Identify which cell holds the provided text, then report its (X, Y) central coordinate. 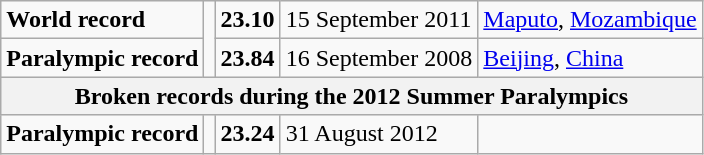
16 September 2008 (379, 58)
23.10 (248, 20)
World record (102, 20)
Maputo, Mozambique (590, 20)
23.84 (248, 58)
Broken records during the 2012 Summer Paralympics (352, 96)
Beijing, China (590, 58)
15 September 2011 (379, 20)
23.24 (248, 134)
31 August 2012 (379, 134)
